Return the (X, Y) coordinate for the center point of the cell that contains the specified text.  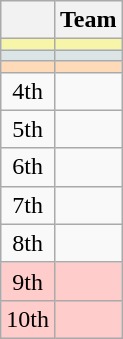
10th (28, 319)
8th (28, 243)
6th (28, 167)
Team (88, 20)
5th (28, 129)
4th (28, 91)
9th (28, 281)
7th (28, 205)
